Provide the (X, Y) coordinate of the cell's center where the given text is located.  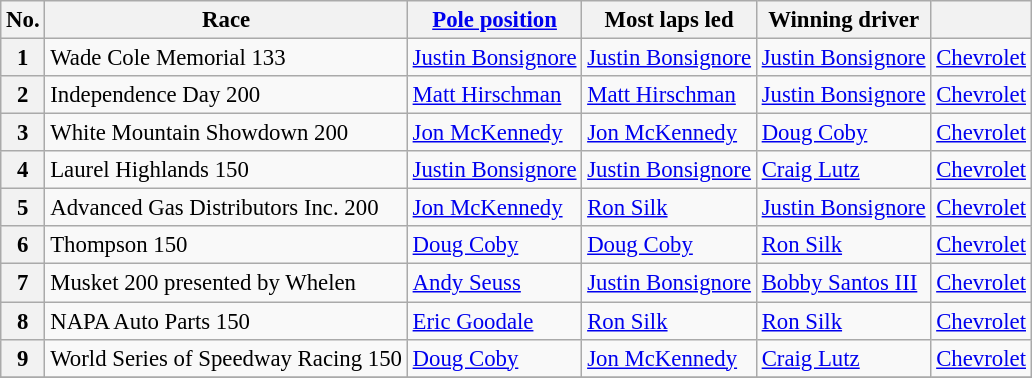
3 (23, 133)
Independence Day 200 (226, 95)
Musket 200 presented by Whelen (226, 283)
Pole position (494, 20)
5 (23, 208)
6 (23, 245)
World Series of Speedway Racing 150 (226, 358)
Advanced Gas Distributors Inc. 200 (226, 208)
Race (226, 20)
White Mountain Showdown 200 (226, 133)
No. (23, 20)
Bobby Santos III (844, 283)
Laurel Highlands 150 (226, 170)
7 (23, 283)
8 (23, 321)
NAPA Auto Parts 150 (226, 321)
4 (23, 170)
Winning driver (844, 20)
Eric Goodale (494, 321)
Andy Seuss (494, 283)
Most laps led (670, 20)
Wade Cole Memorial 133 (226, 58)
9 (23, 358)
1 (23, 58)
2 (23, 95)
Thompson 150 (226, 245)
